Output the (x, y) coordinate of the center of the cell containing the given text.  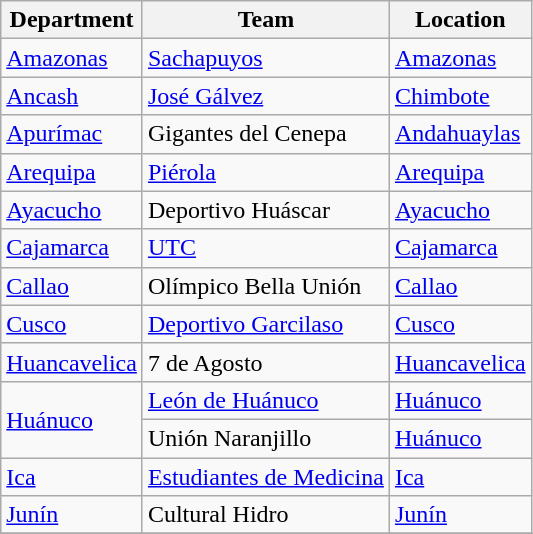
Sachapuyos (266, 58)
Ancash (72, 96)
Cultural Hidro (266, 515)
Unión Naranjillo (266, 438)
Andahuaylas (460, 134)
Team (266, 20)
Department (72, 20)
UTC (266, 248)
Apurímac (72, 134)
José Gálvez (266, 96)
Piérola (266, 172)
León de Huánuco (266, 400)
Estudiantes de Medicina (266, 477)
Gigantes del Cenepa (266, 134)
Chimbote (460, 96)
7 de Agosto (266, 362)
Olímpico Bella Unión (266, 286)
Location (460, 20)
Deportivo Garcilaso (266, 324)
Deportivo Huáscar (266, 210)
